Provide the (X, Y) coordinate of the cell's center where the given text is located.  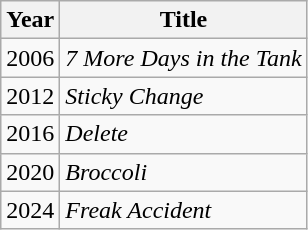
2016 (30, 134)
Sticky Change (184, 96)
2006 (30, 58)
Delete (184, 134)
Title (184, 20)
Year (30, 20)
7 More Days in the Tank (184, 58)
Broccoli (184, 172)
2012 (30, 96)
Freak Accident (184, 210)
2020 (30, 172)
2024 (30, 210)
